Provide the (X, Y) coordinate of the cell's center where the given text is located.  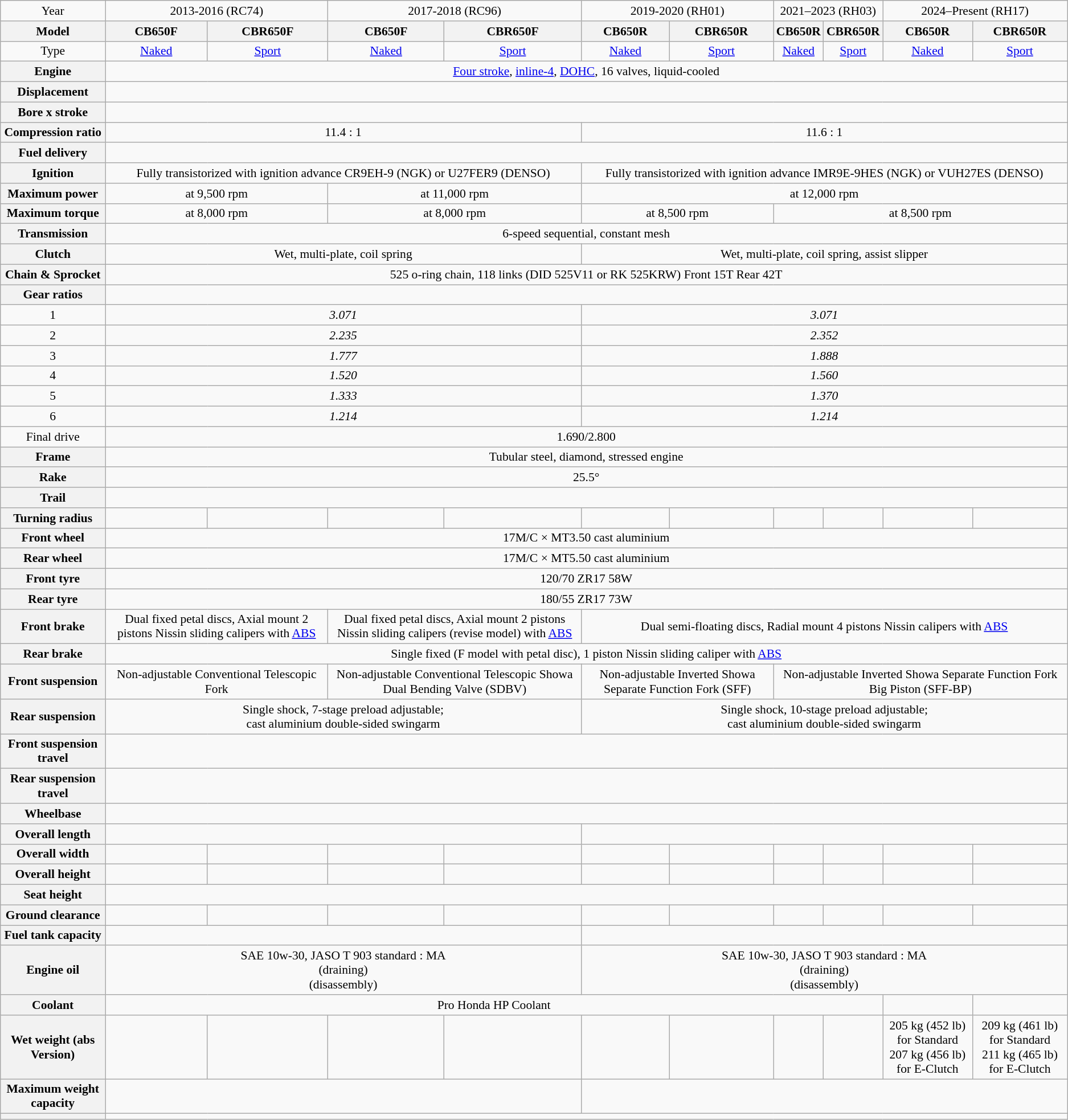
5 (53, 396)
Non-adjustable Conventional Telescopic Showa Dual Bending Valve (SDBV) (455, 682)
Single shock, 7-stage preload adjustable;cast aluminium double-sided swingarm (343, 716)
Transmission (53, 234)
4 (53, 376)
1.333 (343, 396)
Gear ratios (53, 295)
2017-2018 (RC96) (455, 11)
120/70 ZR17 58W (587, 579)
17M/C × MT3.50 cast aluminium (587, 538)
Pro Honda HP Coolant (494, 1005)
1 (53, 315)
Maximum torque (53, 214)
Front suspension (53, 682)
Fuel delivery (53, 153)
525 o-ring chain, 118 links (DID 525V11 or RK 525KRW) Front 15T Rear 42T (587, 274)
209 kg (461 lb) for Standard211 kg (465 lb) for E-Clutch (1020, 1047)
Frame (53, 457)
Overall height (53, 875)
17M/C × MT5.50 cast aluminium (587, 559)
2013-2016 (RC74) (216, 11)
Wet, multi-plate, coil spring (343, 255)
2021–2023 (RH03) (828, 11)
6-speed sequential, constant mesh (587, 234)
1.520 (343, 376)
Front suspension travel (53, 752)
2019-2020 (RH01) (677, 11)
Rear suspension (53, 716)
at 11,000 rpm (455, 194)
Engine oil (53, 970)
Wet, multi-plate, coil spring, assist slipper (824, 255)
Fully transistorized with ignition advance CR9EH-9 (NGK) or U27FER9 (DENSO) (343, 173)
Rear tyre (53, 599)
Model (53, 31)
Single fixed (F model with petal disc), 1 piston Nissin sliding caliper with ABS (587, 654)
Trail (53, 498)
Turning radius (53, 518)
Seat height (53, 895)
Compression ratio (53, 133)
Rear brake (53, 654)
Tubular steel, diamond, stressed engine (587, 457)
180/55 ZR17 73W (587, 599)
Ignition (53, 173)
Non-adjustable Inverted Showa Separate Function Fork Big Piston (SFF-BP) (920, 682)
Four stroke, inline-4, DOHC, 16 valves, liquid-cooled (587, 72)
at 12,000 rpm (824, 194)
Year (53, 11)
Non-adjustable Conventional Telescopic Fork (216, 682)
2.235 (343, 335)
Chain & Sprocket (53, 274)
205 kg (452 lb) for Standard207 kg (456 lb) for E-Clutch (928, 1047)
Wheelbase (53, 814)
25.5° (587, 478)
Coolant (53, 1005)
2.352 (824, 335)
Clutch (53, 255)
Ground clearance (53, 915)
Fully transistorized with ignition advance IMR9E-9HES (NGK) or VUH27ES (DENSO) (824, 173)
Dual semi-floating discs, Radial mount 4 pistons Nissin calipers with ABS (824, 626)
Overall length (53, 834)
Fuel tank capacity (53, 936)
Rear suspension travel (53, 786)
Wet weight (abs Version) (53, 1047)
2 (53, 335)
Dual fixed petal discs, Axial mount 2 pistons Nissin sliding calipers with ABS (216, 626)
Rear wheel (53, 559)
2024–Present (RH17) (975, 11)
1.888 (824, 356)
Non-adjustable Inverted Showa Separate Function Fork (SFF) (677, 682)
3 (53, 356)
Final drive (53, 437)
at 9,500 rpm (216, 194)
Maximum power (53, 194)
1.777 (343, 356)
6 (53, 417)
Front wheel (53, 538)
Overall width (53, 854)
11.6 : 1 (824, 133)
1.370 (824, 396)
Dual fixed petal discs, Axial mount 2 pistons Nissin sliding calipers (revise model) with ABS (455, 626)
Engine (53, 72)
11.4 : 1 (343, 133)
Type (53, 51)
Bore x stroke (53, 112)
1.560 (824, 376)
1.690/2.800 (587, 437)
Maximum weight capacity (53, 1097)
Single shock, 10-stage preload adjustable;cast aluminium double-sided swingarm (824, 716)
Rake (53, 478)
Front tyre (53, 579)
Front brake (53, 626)
Displacement (53, 92)
